Determine the [X, Y] coordinate at the center of the cell enclosing the given text.  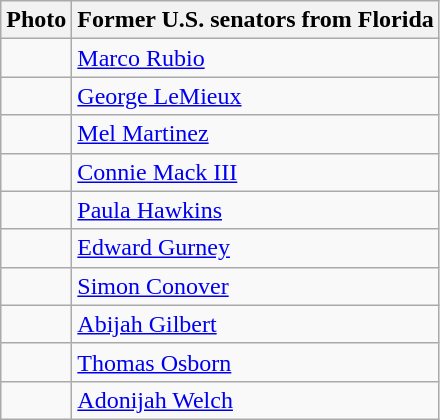
Edward Gurney [256, 248]
Abijah Gilbert [256, 324]
Paula Hawkins [256, 210]
Thomas Osborn [256, 362]
Connie Mack III [256, 172]
Simon Conover [256, 286]
Mel Martinez [256, 134]
Photo [36, 20]
Adonijah Welch [256, 400]
George LeMieux [256, 96]
Marco Rubio [256, 58]
Former U.S. senators from Florida [256, 20]
